Pinpoint the cell where the given text exists, returning its (X, Y) midpoint coordinate. 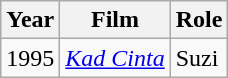
Role (199, 20)
1995 (30, 58)
Year (30, 20)
Film (115, 20)
Kad Cinta (115, 58)
Suzi (199, 58)
